Return the [x, y] coordinate for the center point of the cell that contains the specified text.  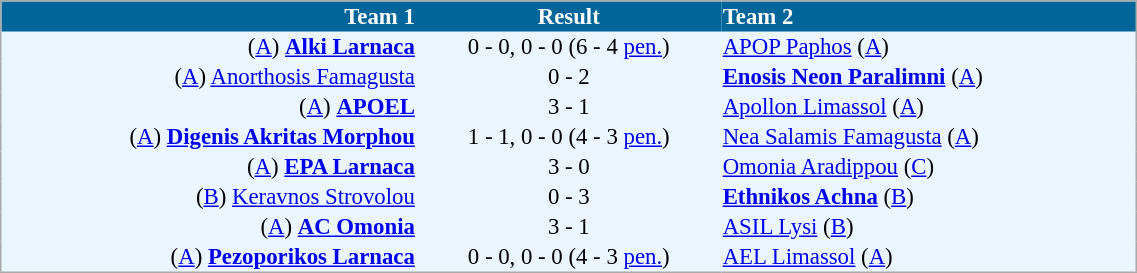
Omonia Aradippou (C) [929, 167]
Team 2 [929, 16]
1 - 1, 0 - 0 (4 - 3 pen.) [568, 137]
APOP Paphos (A) [929, 47]
(A) Digenis Akritas Morphou [209, 137]
(A) APOEL [209, 107]
AEL Limassol (A) [929, 257]
Nea Salamis Famagusta (A) [929, 137]
3 - 0 [568, 167]
Enosis Neon Paralimni (A) [929, 77]
(A) Alki Larnaca [209, 47]
Apollon Limassol (A) [929, 107]
(A) AC Omonia [209, 227]
Ethnikos Achna (B) [929, 197]
(A) EPA Larnaca [209, 167]
0 - 0, 0 - 0 (4 - 3 pen.) [568, 257]
(A) Anorthosis Famagusta [209, 77]
(A) Pezoporikos Larnaca [209, 257]
ASIL Lysi (B) [929, 227]
Team 1 [209, 16]
(B) Keravnos Strovolou [209, 197]
Result [568, 16]
0 - 0, 0 - 0 (6 - 4 pen.) [568, 47]
0 - 2 [568, 77]
0 - 3 [568, 197]
